Scan for the cell matching the given text and deliver its [X, Y] coordinate at center. 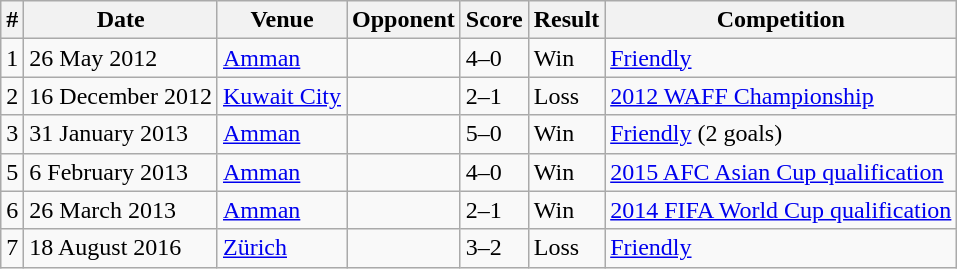
2 [12, 96]
7 [12, 248]
2012 WAFF Championship [781, 96]
16 December 2012 [121, 96]
6 [12, 210]
18 August 2016 [121, 248]
3–2 [494, 248]
3 [12, 134]
Friendly (2 goals) [781, 134]
6 February 2013 [121, 172]
26 May 2012 [121, 58]
Kuwait City [282, 96]
2015 AFC Asian Cup qualification [781, 172]
5–0 [494, 134]
Date [121, 20]
2014 FIFA World Cup qualification [781, 210]
26 March 2013 [121, 210]
5 [12, 172]
Result [566, 20]
Venue [282, 20]
Score [494, 20]
Opponent [404, 20]
1 [12, 58]
# [12, 20]
Competition [781, 20]
Zürich [282, 248]
31 January 2013 [121, 134]
